Scan for the cell matching the given text and deliver its [x, y] coordinate at center. 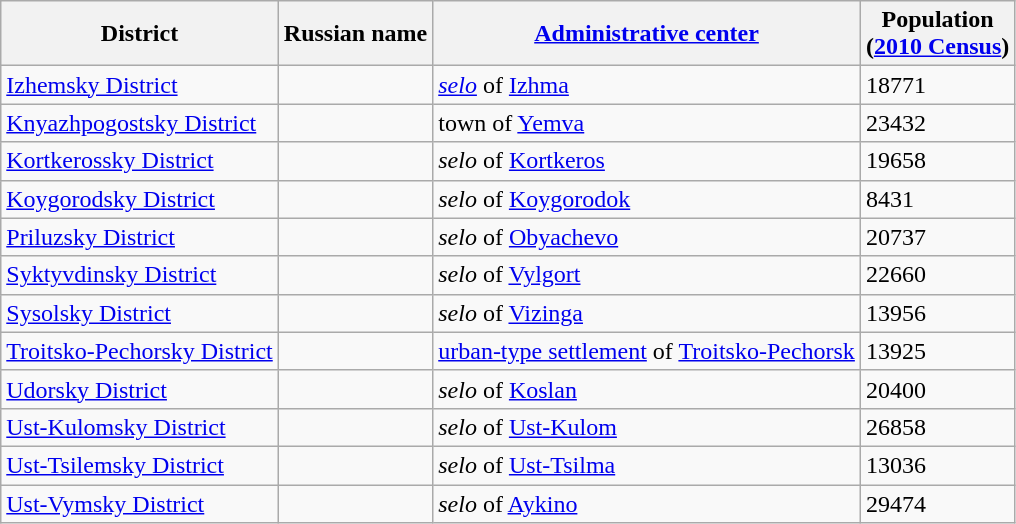
Syktyvdinsky District [140, 275]
selo of Aykino [647, 503]
13956 [937, 313]
Izhemsky District [140, 85]
Sysolsky District [140, 313]
Udorsky District [140, 389]
selo of Kortkeros [647, 161]
26858 [937, 427]
Ust-Kulomsky District [140, 427]
23432 [937, 123]
selo of Koslan [647, 389]
town of Yemva [647, 123]
29474 [937, 503]
20737 [937, 237]
selo of Ust-Tsilma [647, 465]
8431 [937, 199]
Knyazhpogostsky District [140, 123]
18771 [937, 85]
Ust-Vymsky District [140, 503]
selo of Ust-Kulom [647, 427]
Ust-Tsilemsky District [140, 465]
selo of Koygorodok [647, 199]
selo of Obyachevo [647, 237]
19658 [937, 161]
20400 [937, 389]
Population(2010 Census) [937, 34]
selo of Izhma [647, 85]
urban-type settlement of Troitsko-Pechorsk [647, 351]
selo of Vylgort [647, 275]
Kortkerossky District [140, 161]
Priluzsky District [140, 237]
District [140, 34]
selo of Vizinga [647, 313]
22660 [937, 275]
Russian name [355, 34]
13036 [937, 465]
Troitsko-Pechorsky District [140, 351]
Koygorodsky District [140, 199]
13925 [937, 351]
Administrative center [647, 34]
